Pinpoint the cell where the given text exists, returning its [X, Y] midpoint coordinate. 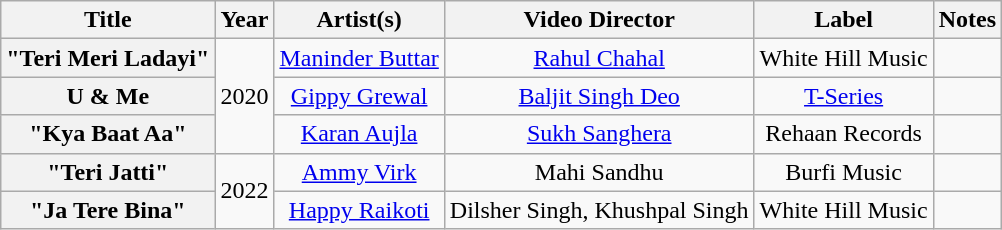
"Teri Jatti" [108, 172]
"Kya Baat Aa" [108, 134]
Rahul Chahal [599, 58]
Label [844, 20]
Title [108, 20]
Gippy Grewal [359, 96]
2022 [244, 191]
2020 [244, 96]
Notes [967, 20]
T-Series [844, 96]
Dilsher Singh, Khushpal Singh [599, 210]
"Teri Meri Ladayi" [108, 58]
Video Director [599, 20]
Mahi Sandhu [599, 172]
Happy Raikoti [359, 210]
Maninder Buttar [359, 58]
"Ja Tere Bina" [108, 210]
Burfi Music [844, 172]
Sukh Sanghera [599, 134]
Ammy Virk [359, 172]
Baljit Singh Deo [599, 96]
Karan Aujla [359, 134]
Rehaan Records [844, 134]
Artist(s) [359, 20]
U & Me [108, 96]
Year [244, 20]
